Search for the cell housing the specified text and yield its (x, y) center coordinate. 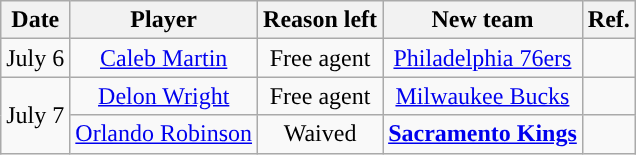
Waived (320, 134)
Reason left (320, 20)
Philadelphia 76ers (483, 58)
Delon Wright (164, 96)
July 7 (36, 115)
Milwaukee Bucks (483, 96)
Caleb Martin (164, 58)
July 6 (36, 58)
Orlando Robinson (164, 134)
Player (164, 20)
Date (36, 20)
Sacramento Kings (483, 134)
Ref. (608, 20)
New team (483, 20)
